Capture the cell that displays the provided text and extract its (x, y) central coordinate. 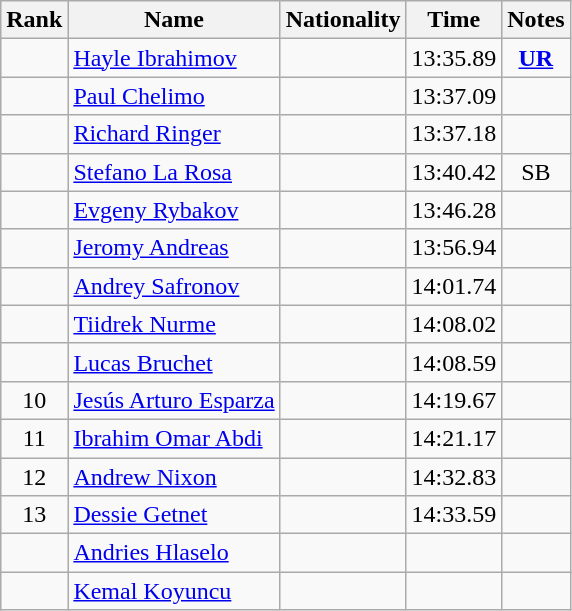
Dessie Getnet (174, 515)
14:08.59 (454, 362)
Richard Ringer (174, 134)
UR (536, 58)
13 (34, 515)
14:08.02 (454, 324)
12 (34, 477)
13:40.42 (454, 172)
Andries Hlaselo (174, 553)
Stefano La Rosa (174, 172)
Tiidrek Nurme (174, 324)
Andrew Nixon (174, 477)
13:46.28 (454, 210)
Rank (34, 20)
Paul Chelimo (174, 96)
Jesús Arturo Esparza (174, 400)
Andrey Safronov (174, 286)
13:37.18 (454, 134)
Notes (536, 20)
13:56.94 (454, 248)
Evgeny Rybakov (174, 210)
13:35.89 (454, 58)
SB (536, 172)
14:33.59 (454, 515)
Jeromy Andreas (174, 248)
Lucas Bruchet (174, 362)
Hayle Ibrahimov (174, 58)
14:01.74 (454, 286)
14:21.17 (454, 438)
11 (34, 438)
Time (454, 20)
14:19.67 (454, 400)
Name (174, 20)
Kemal Koyuncu (174, 591)
14:32.83 (454, 477)
13:37.09 (454, 96)
Ibrahim Omar Abdi (174, 438)
10 (34, 400)
Nationality (343, 20)
